Capture the cell that displays the provided text and extract its [x, y] central coordinate. 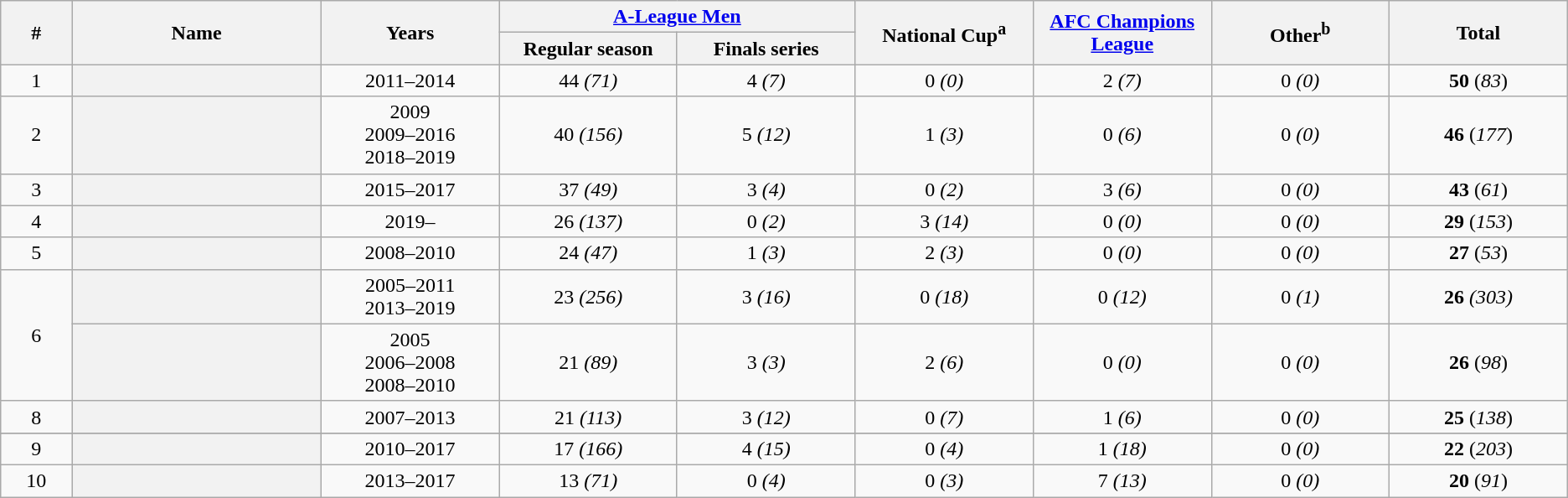
National Cupa [945, 33]
0 (7) [945, 417]
Otherb [1300, 33]
17 (166) [588, 449]
43 (61) [1479, 189]
2011–2014 [410, 80]
2007–2013 [410, 417]
13 (71) [588, 480]
4 (7) [766, 80]
25 (138) [1479, 417]
2015–2017 [410, 189]
7 (13) [1122, 480]
26 (137) [588, 221]
24 (47) [588, 253]
1 (6) [1122, 417]
Finals series [766, 49]
2 [37, 135]
Name [197, 33]
46 (177) [1479, 135]
1 [37, 80]
50 (83) [1479, 80]
20 (91) [1479, 480]
44 (71) [588, 80]
8 [37, 417]
3 (14) [945, 221]
20092009–20162018–2019 [410, 135]
20052006–20082008–2010 [410, 362]
1 (18) [1122, 449]
2 (3) [945, 253]
3 [37, 189]
0 (18) [945, 297]
3 (16) [766, 297]
2010–2017 [410, 449]
37 (49) [588, 189]
4 (15) [766, 449]
3 (3) [766, 362]
A-League Men [677, 17]
26 (98) [1479, 362]
2 (6) [945, 362]
Years [410, 33]
0 (6) [1122, 135]
21 (113) [588, 417]
3 (4) [766, 189]
2008–2010 [410, 253]
2019– [410, 221]
0 (1) [1300, 297]
Total [1479, 33]
5 (12) [766, 135]
40 (156) [588, 135]
2005–20112013–2019 [410, 297]
0 (3) [945, 480]
2 (7) [1122, 80]
9 [37, 449]
AFC Champions League [1122, 33]
0 (12) [1122, 297]
22 (203) [1479, 449]
27 (53) [1479, 253]
3 (12) [766, 417]
6 [37, 335]
4 [37, 221]
3 (6) [1122, 189]
Regular season [588, 49]
10 [37, 480]
23 (256) [588, 297]
21 (89) [588, 362]
5 [37, 253]
26 (303) [1479, 297]
29 (153) [1479, 221]
2013–2017 [410, 480]
# [37, 33]
